Provide the [X, Y] coordinate of the cell's center where the given text is located.  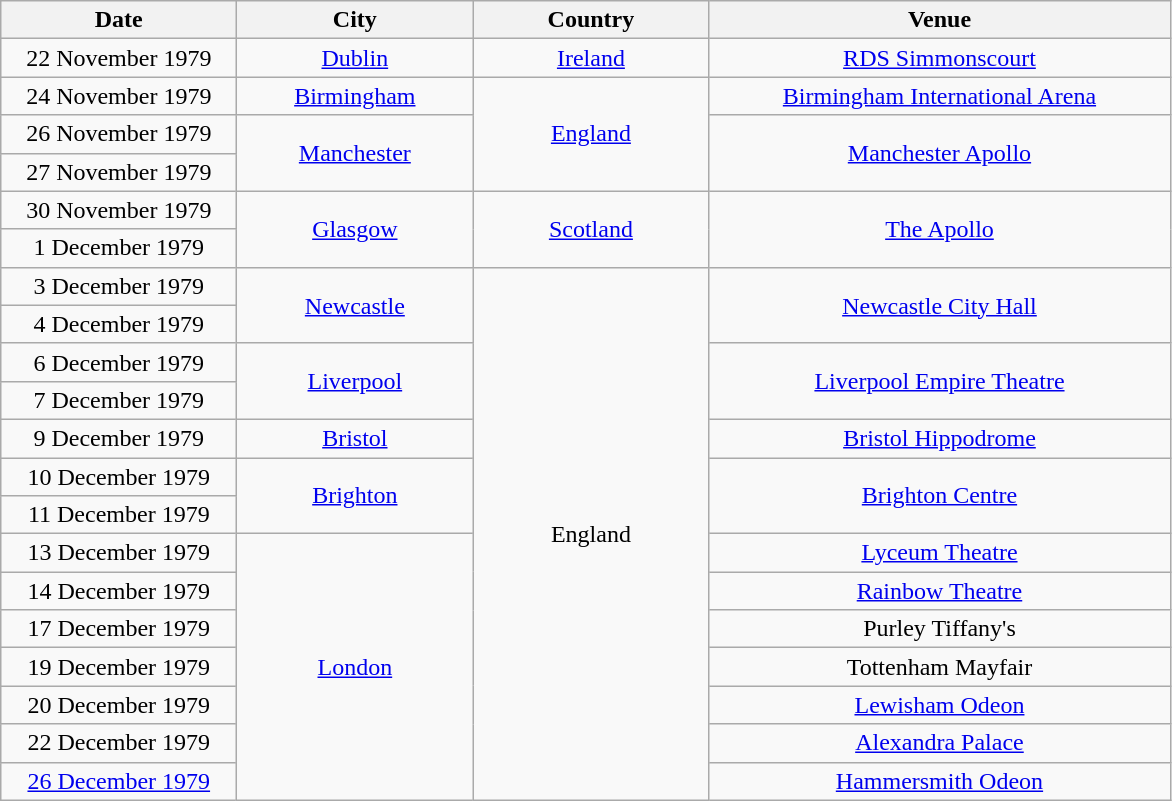
20 December 1979 [119, 705]
19 December 1979 [119, 667]
24 November 1979 [119, 96]
Newcastle City Hall [940, 305]
The Apollo [940, 229]
26 December 1979 [119, 781]
Purley Tiffany's [940, 629]
Manchester [355, 153]
13 December 1979 [119, 553]
26 November 1979 [119, 134]
Venue [940, 20]
Brighton [355, 496]
22 December 1979 [119, 743]
4 December 1979 [119, 324]
Lyceum Theatre [940, 553]
London [355, 667]
Alexandra Palace [940, 743]
RDS Simmonscourt [940, 58]
3 December 1979 [119, 286]
7 December 1979 [119, 400]
Birmingham International Arena [940, 96]
Manchester Apollo [940, 153]
Newcastle [355, 305]
Rainbow Theatre [940, 591]
14 December 1979 [119, 591]
Bristol Hippodrome [940, 438]
City [355, 20]
1 December 1979 [119, 248]
Tottenham Mayfair [940, 667]
Date [119, 20]
27 November 1979 [119, 172]
Scotland [591, 229]
Country [591, 20]
Bristol [355, 438]
30 November 1979 [119, 210]
6 December 1979 [119, 362]
Hammersmith Odeon [940, 781]
10 December 1979 [119, 477]
17 December 1979 [119, 629]
Lewisham Odeon [940, 705]
Liverpool Empire Theatre [940, 381]
Liverpool [355, 381]
11 December 1979 [119, 515]
Dublin [355, 58]
22 November 1979 [119, 58]
Brighton Centre [940, 496]
Ireland [591, 58]
9 December 1979 [119, 438]
Birmingham [355, 96]
Glasgow [355, 229]
